Pinpoint the cell where the given text exists, returning its (X, Y) midpoint coordinate. 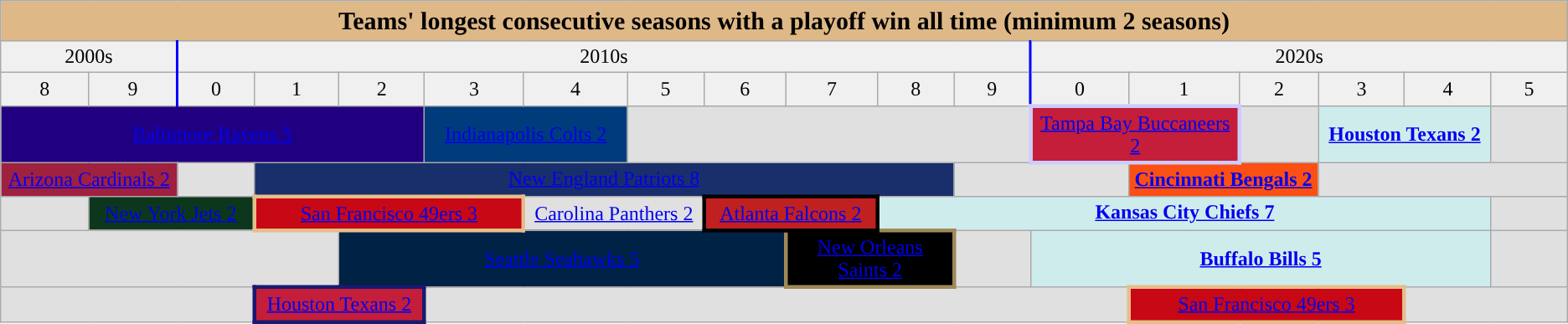
Cincinnati Bengals 2 (1223, 179)
Kansas City Chiefs 7 (1184, 213)
New York Jets 2 (171, 213)
Teams' longest consecutive seasons with a playoff win all time (minimum 2 seasons) (784, 21)
Atlanta Falcons 2 (791, 213)
2010s (604, 57)
Arizona Cardinals 2 (89, 179)
Buffalo Bills 5 (1261, 259)
New England Patriots 8 (604, 179)
New Orleans Saints 2 (870, 259)
Carolina Panthers 2 (613, 213)
Indianapolis Colts 2 (526, 134)
7 (833, 90)
Tampa Bay Buccaneers 2 (1135, 134)
Baltimore Ravens 5 (213, 134)
2000s (89, 57)
2020s (1298, 57)
Seattle Seahawks 5 (563, 259)
6 (745, 90)
